Find where the given text appears and provide that cell's center as (x, y) coordinate. 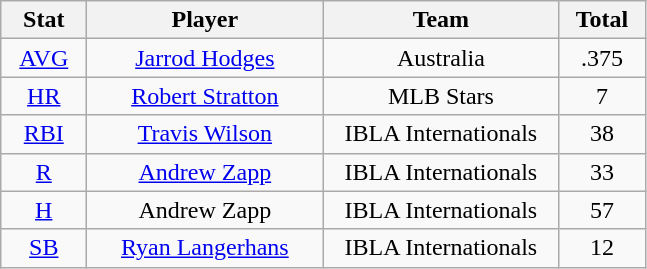
33 (602, 172)
SB (44, 248)
.375 (602, 58)
MLB Stars (441, 96)
Ryan Langerhans (205, 248)
Travis Wilson (205, 134)
Team (441, 20)
Player (205, 20)
RBI (44, 134)
7 (602, 96)
Total (602, 20)
Australia (441, 58)
12 (602, 248)
57 (602, 210)
HR (44, 96)
38 (602, 134)
Robert Stratton (205, 96)
Jarrod Hodges (205, 58)
AVG (44, 58)
Stat (44, 20)
H (44, 210)
R (44, 172)
